Capture the cell that displays the provided text and extract its (X, Y) central coordinate. 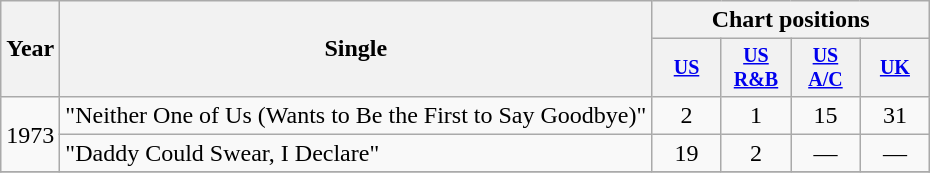
Single (356, 49)
15 (826, 115)
Year (30, 49)
1 (756, 115)
US (686, 68)
31 (894, 115)
USA/C (826, 68)
19 (686, 153)
USR&B (756, 68)
"Neither One of Us (Wants to Be the First to Say Goodbye)" (356, 115)
"Daddy Could Swear, I Declare" (356, 153)
1973 (30, 134)
Chart positions (791, 20)
UK (894, 68)
